Extract the (X, Y) coordinate from the center of the cell holding the provided text.  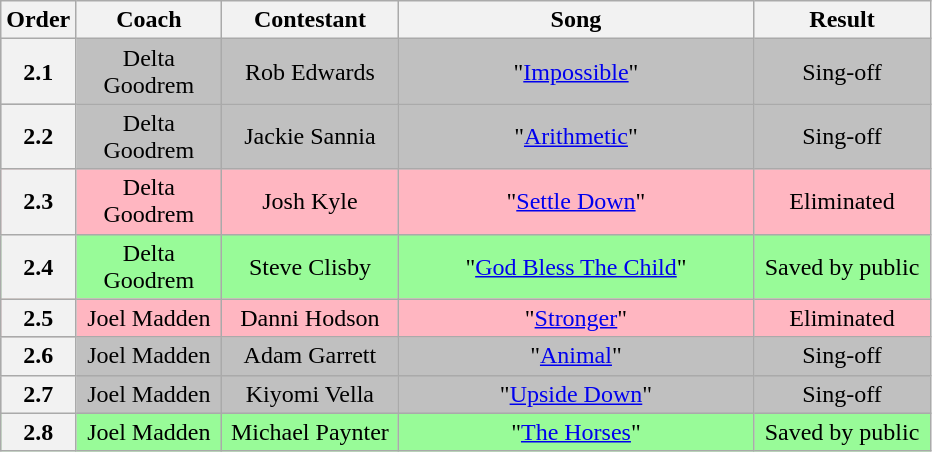
Josh Kyle (310, 202)
Result (842, 20)
2.4 (38, 266)
"Impossible" (576, 72)
"Arithmetic" (576, 136)
2.5 (38, 318)
Adam Garrett (310, 356)
2.8 (38, 432)
Coach (149, 20)
Danni Hodson (310, 318)
Contestant (310, 20)
Steve Clisby (310, 266)
Song (576, 20)
2.7 (38, 394)
Rob Edwards (310, 72)
2.3 (38, 202)
Michael Paynter (310, 432)
"Stronger" (576, 318)
"God Bless The Child" (576, 266)
2.2 (38, 136)
Order (38, 20)
"Settle Down" (576, 202)
"Upside Down" (576, 394)
Jackie Sannia (310, 136)
"Animal" (576, 356)
"The Horses" (576, 432)
Kiyomi Vella (310, 394)
2.6 (38, 356)
2.1 (38, 72)
